Capture the cell that displays the provided text and extract its (x, y) central coordinate. 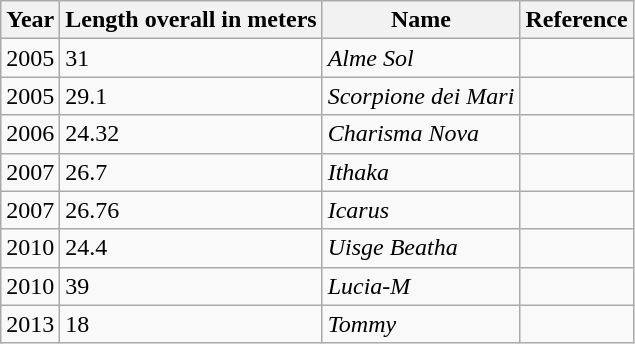
26.76 (191, 210)
Scorpione dei Mari (421, 96)
Lucia-M (421, 286)
Icarus (421, 210)
39 (191, 286)
Reference (576, 20)
Alme Sol (421, 58)
24.4 (191, 248)
29.1 (191, 96)
Charisma Nova (421, 134)
24.32 (191, 134)
26.7 (191, 172)
Tommy (421, 324)
31 (191, 58)
18 (191, 324)
2006 (30, 134)
Year (30, 20)
2013 (30, 324)
Length overall in meters (191, 20)
Name (421, 20)
Ithaka (421, 172)
Uisge Beatha (421, 248)
